Extract the (X, Y) coordinate from the center of the cell holding the provided text.  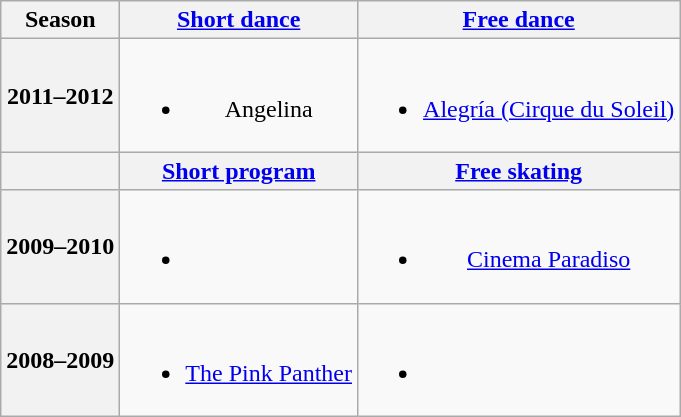
Short program (239, 171)
Season (60, 20)
Cinema Paradiso (519, 246)
Angelina (239, 96)
2008–2009 (60, 360)
Short dance (239, 20)
Alegría (Cirque du Soleil) (519, 96)
Free dance (519, 20)
2011–2012 (60, 96)
Free skating (519, 171)
The Pink Panther (239, 360)
2009–2010 (60, 246)
